Pinpoint the cell where the given text exists, returning its [x, y] midpoint coordinate. 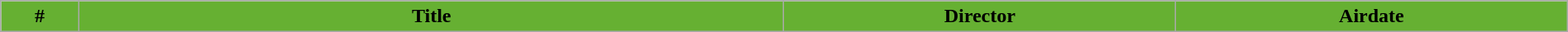
Title [432, 16]
Director [980, 16]
Airdate [1372, 16]
# [40, 16]
